Determine the (x, y) coordinate at the center of the cell enclosing the given text.  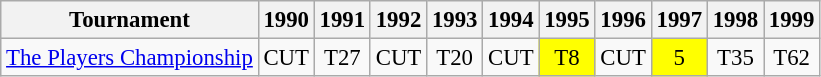
1990 (286, 20)
1992 (398, 20)
T35 (735, 58)
1999 (792, 20)
1997 (679, 20)
The Players Championship (130, 58)
T62 (792, 58)
1991 (342, 20)
5 (679, 58)
1994 (511, 20)
1993 (455, 20)
T27 (342, 58)
T8 (567, 58)
1996 (623, 20)
1998 (735, 20)
Tournament (130, 20)
T20 (455, 58)
1995 (567, 20)
